From the cell containing the given text, extract its center point as [X, Y] coordinate. 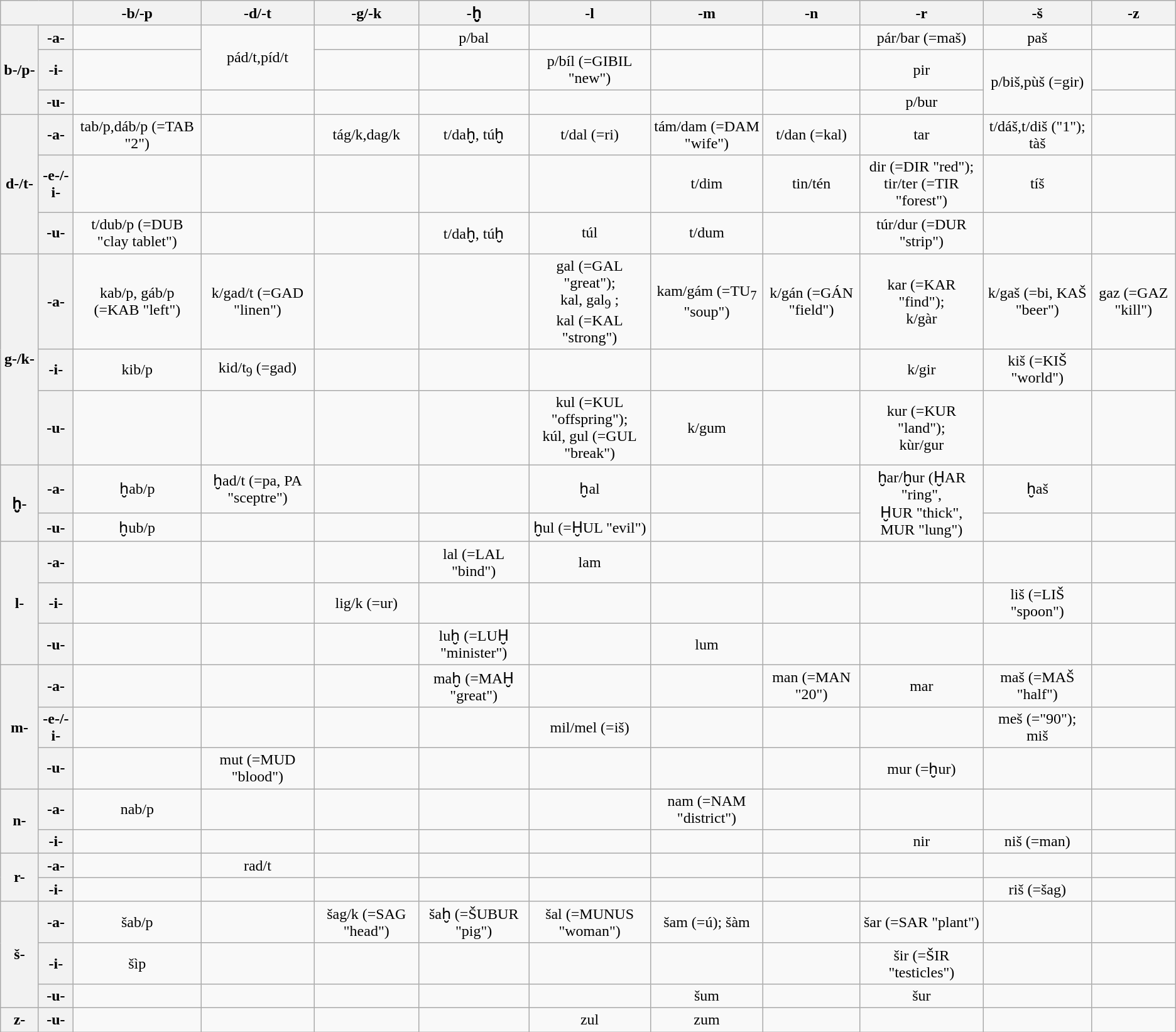
nir [922, 842]
-r [922, 13]
kib/p [137, 369]
tin/tén [812, 184]
lal (=LAL "bind") [474, 562]
m- [19, 727]
kab/p, gáb/p (=KAB "left") [137, 301]
lum [706, 644]
t/dub/p (=DUB "clay tablet") [137, 234]
ḫub/p [137, 528]
šaḫ (=ŠUBUR "pig") [474, 922]
nam (=NAM "district") [706, 809]
-g/-k [367, 13]
šal (=MUNUS "woman") [590, 922]
túr/dur (=DUR "strip") [922, 234]
šam (=ú); šàm [706, 922]
dir (=DIR "red");tir/ter (=TIR "forest") [922, 184]
šum [706, 996]
t/dim [706, 184]
rad/t [258, 866]
tab/p,dáb/p (=TAB "2") [137, 134]
pár/bar (=maš) [922, 37]
p/bíl (=GIBIL "new") [590, 69]
maḫ (=MAḪ "great") [474, 686]
luḫ (=LUḪ "minister") [474, 644]
šir (=ŠIR "testicles") [922, 964]
t/dan (=kal) [812, 134]
gaz (=GAZ "kill") [1133, 301]
n- [19, 822]
man (=MAN "20") [812, 686]
tíš [1037, 184]
kar (=KAR "find");k/gàr [922, 301]
ḫab/p [137, 489]
š- [19, 955]
túl [590, 234]
šab/p [137, 922]
-n [812, 13]
kiš (=KIŠ "world") [1037, 369]
-b/-p [137, 13]
šìp [137, 964]
riš (=šag) [1037, 889]
lig/k (=ur) [367, 603]
niš (=man) [1037, 842]
kul (=KUL "offspring");kúl, gul (=GUL "break") [590, 427]
t/dal (=ri) [590, 134]
r- [19, 877]
meš (="90");miš [1037, 727]
-d/-t [258, 13]
šur [922, 996]
k/gán (=GÁN "field") [812, 301]
t/dum [706, 234]
kur (=KUR "land");kùr/gur [922, 427]
ḫul (=ḪUL "evil") [590, 528]
gal (=GAL "great");kal, gal9 ;kal (=KAL "strong") [590, 301]
k/gad/t (=GAD "linen") [258, 301]
k/gaš (=bi, KAŠ "beer") [1037, 301]
šar (=SAR "plant") [922, 922]
p/bal [474, 37]
-l [590, 13]
d-/t- [19, 184]
ḫ- [19, 503]
-m [706, 13]
k/gum [706, 427]
-ḫ [474, 13]
ḫar/ḫur (ḪAR "ring",ḪUR "thick", MUR "lung") [922, 503]
pir [922, 69]
kam/gám (=TU7 "soup") [706, 301]
p/bur [922, 102]
-š [1037, 13]
t/dáš,t/diš ("1"); tàš [1037, 134]
pád/t,píd/t [258, 58]
mut (=MUD "blood") [258, 769]
-z [1133, 13]
g-/k- [19, 359]
mar [922, 686]
ḫal [590, 489]
paš [1037, 37]
ḫaš [1037, 489]
kid/t9 (=gad) [258, 369]
nab/p [137, 809]
šag/k (=SAG "head") [367, 922]
zum [706, 1020]
mil/mel (=iš) [590, 727]
mur (=ḫur) [922, 769]
b-/p- [19, 69]
z- [19, 1020]
k/gir [922, 369]
p/biš,pùš (=gir) [1037, 82]
tág/k,dag/k [367, 134]
zul [590, 1020]
maš (=MAŠ "half") [1037, 686]
liš (=LIŠ "spoon") [1037, 603]
ḫad/t (=pa, PA "sceptre") [258, 489]
l- [19, 603]
tám/dam (=DAM "wife") [706, 134]
lam [590, 562]
tar [922, 134]
